From the cell containing the given text, extract its center point as [x, y] coordinate. 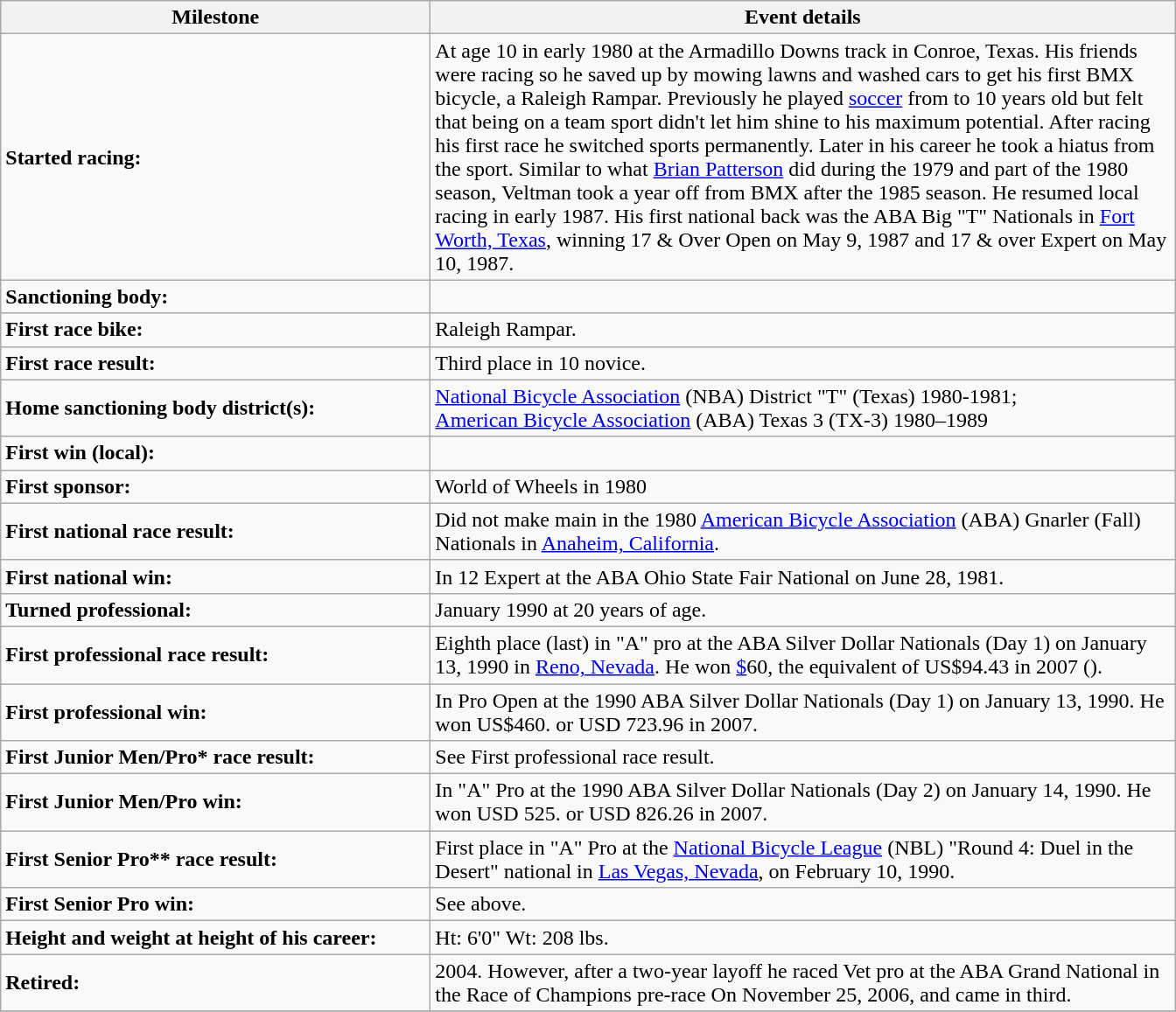
In 12 Expert at the ABA Ohio State Fair National on June 28, 1981. [803, 576]
Home sanctioning body district(s): [215, 408]
Retired: [215, 983]
Did not make main in the 1980 American Bicycle Association (ABA) Gnarler (Fall) Nationals in Anaheim, California. [803, 532]
First sponsor: [215, 486]
World of Wheels in 1980 [803, 486]
First Senior Pro win: [215, 904]
Height and weight at height of his career: [215, 938]
Milestone [215, 17]
First place in "A" Pro at the National Bicycle League (NBL) "Round 4: Duel in the Desert" national in Las Vegas, Nevada, on February 10, 1990. [803, 859]
Started racing: [215, 157]
Ht: 6'0" Wt: 208 lbs. [803, 938]
In Pro Open at the 1990 ABA Silver Dollar Nationals (Day 1) on January 13, 1990. He won US$460. or USD 723.96 in 2007. [803, 712]
Third place in 10 novice. [803, 363]
See First professional race result. [803, 757]
First professional race result: [215, 654]
National Bicycle Association (NBA) District "T" (Texas) 1980-1981;American Bicycle Association (ABA) Texas 3 (TX-3) 1980–1989 [803, 408]
January 1990 at 20 years of age. [803, 610]
Raleigh Rampar. [803, 330]
First national win: [215, 576]
Event details [803, 17]
First national race result: [215, 532]
In "A" Pro at the 1990 ABA Silver Dollar Nationals (Day 2) on January 14, 1990. He won USD 525. or USD 826.26 in 2007. [803, 803]
Turned professional: [215, 610]
First professional win: [215, 712]
First Senior Pro** race result: [215, 859]
Sanctioning body: [215, 297]
First Junior Men/Pro win: [215, 803]
See above. [803, 904]
First Junior Men/Pro* race result: [215, 757]
First race bike: [215, 330]
First win (local): [215, 453]
First race result: [215, 363]
